Scan for the cell matching the given text and deliver its [X, Y] coordinate at center. 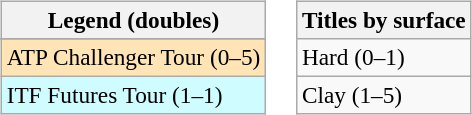
Legend (doubles) [133, 20]
Hard (0–1) [384, 57]
Titles by surface [384, 20]
ATP Challenger Tour (0–5) [133, 57]
ITF Futures Tour (1–1) [133, 95]
Clay (1–5) [384, 95]
